Return the [x, y] coordinate for the center point of the cell that contains the specified text.  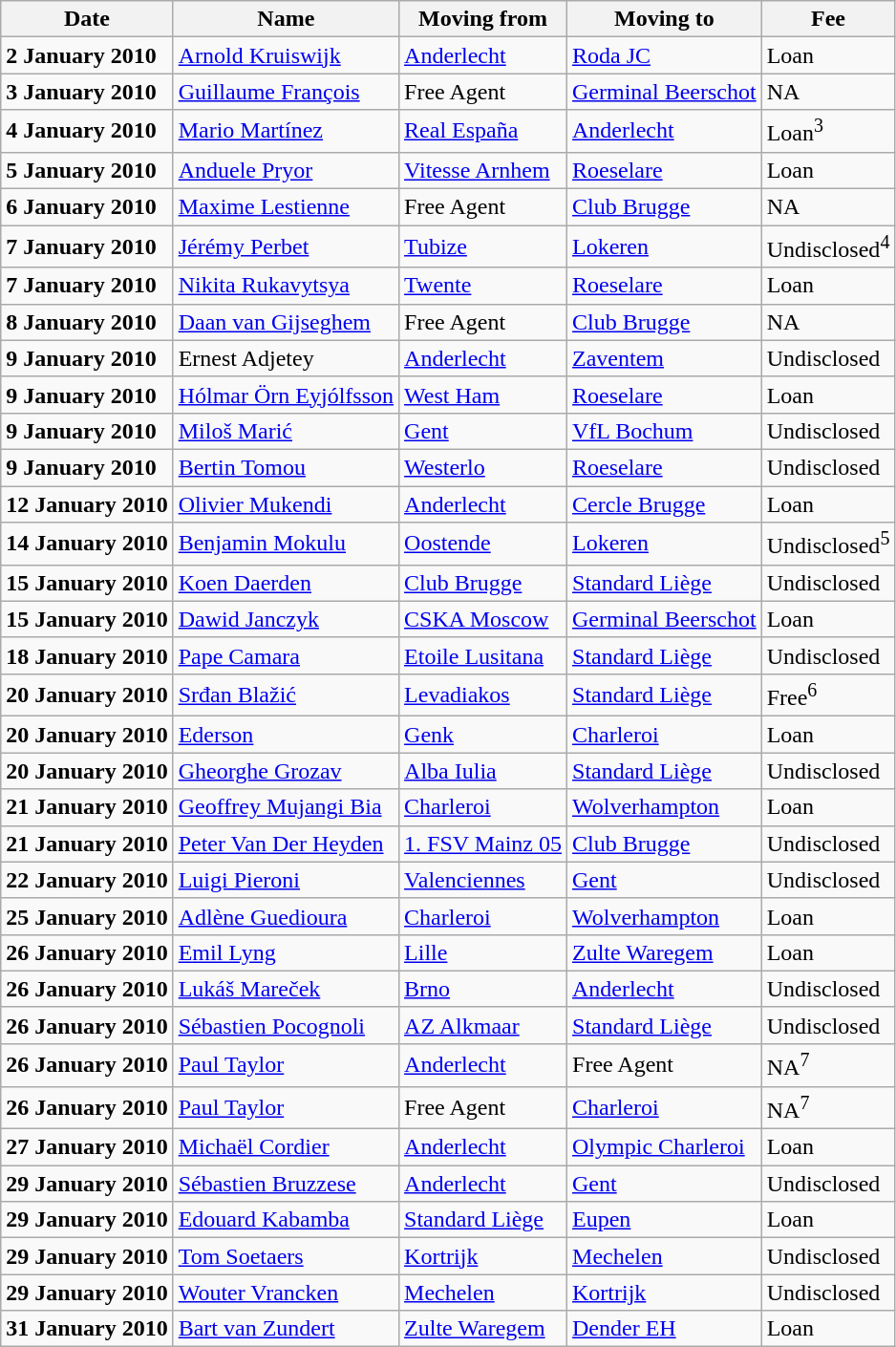
Westerlo [483, 467]
Gheorghe Grozav [286, 771]
25 January 2010 [87, 916]
Geoffrey Mujangi Bia [286, 807]
Twente [483, 286]
Sébastien Pocognoli [286, 1025]
Lille [483, 952]
Tom Soetaers [286, 1256]
Genk [483, 735]
Edouard Kabamba [286, 1220]
VfL Bochum [665, 431]
Miloš Marić [286, 431]
Valenciennes [483, 880]
AZ Alkmaar [483, 1025]
Oostende [483, 545]
Free6 [828, 695]
31 January 2010 [87, 1329]
Moving from [483, 19]
Koen Daerden [286, 583]
Jérémy Perbet [286, 246]
Nikita Rukavytsya [286, 286]
6 January 2010 [87, 207]
Olivier Mukendi [286, 504]
Mario Martínez [286, 132]
Wouter Vrancken [286, 1293]
Benjamin Mokulu [286, 545]
Moving to [665, 19]
Undisclosed5 [828, 545]
18 January 2010 [87, 655]
Bart van Zundert [286, 1329]
Dender EH [665, 1329]
Peter Van Der Heyden [286, 844]
Srđan Blažić [286, 695]
Zaventem [665, 358]
12 January 2010 [87, 504]
Ederson [286, 735]
Pape Camara [286, 655]
8 January 2010 [87, 322]
27 January 2010 [87, 1147]
Tubize [483, 246]
Emil Lyng [286, 952]
Etoile Lusitana [483, 655]
Michaël Cordier [286, 1147]
Cercle Brugge [665, 504]
Maxime Lestienne [286, 207]
Arnold Kruiswijk [286, 55]
Roda JC [665, 55]
3 January 2010 [87, 92]
4 January 2010 [87, 132]
Fee [828, 19]
Eupen [665, 1220]
Bertin Tomou [286, 467]
Loan3 [828, 132]
Daan van Gijseghem [286, 322]
Real España [483, 132]
Dawid Janczyk [286, 619]
West Ham [483, 395]
Sébastien Bruzzese [286, 1184]
Vitesse Arnhem [483, 170]
Guillaume François [286, 92]
5 January 2010 [87, 170]
CSKA Moscow [483, 619]
2 January 2010 [87, 55]
Hólmar Örn Eyjólfsson [286, 395]
14 January 2010 [87, 545]
Adlène Guedioura [286, 916]
22 January 2010 [87, 880]
Anduele Pryor [286, 170]
Name [286, 19]
Alba Iulia [483, 771]
1. FSV Mainz 05 [483, 844]
Olympic Charleroi [665, 1147]
Date [87, 19]
Luigi Pieroni [286, 880]
Brno [483, 989]
Ernest Adjetey [286, 358]
Undisclosed4 [828, 246]
Levadiakos [483, 695]
Lukáš Mareček [286, 989]
